Provide the [X, Y] coordinate of the cell's center where the given text is located.  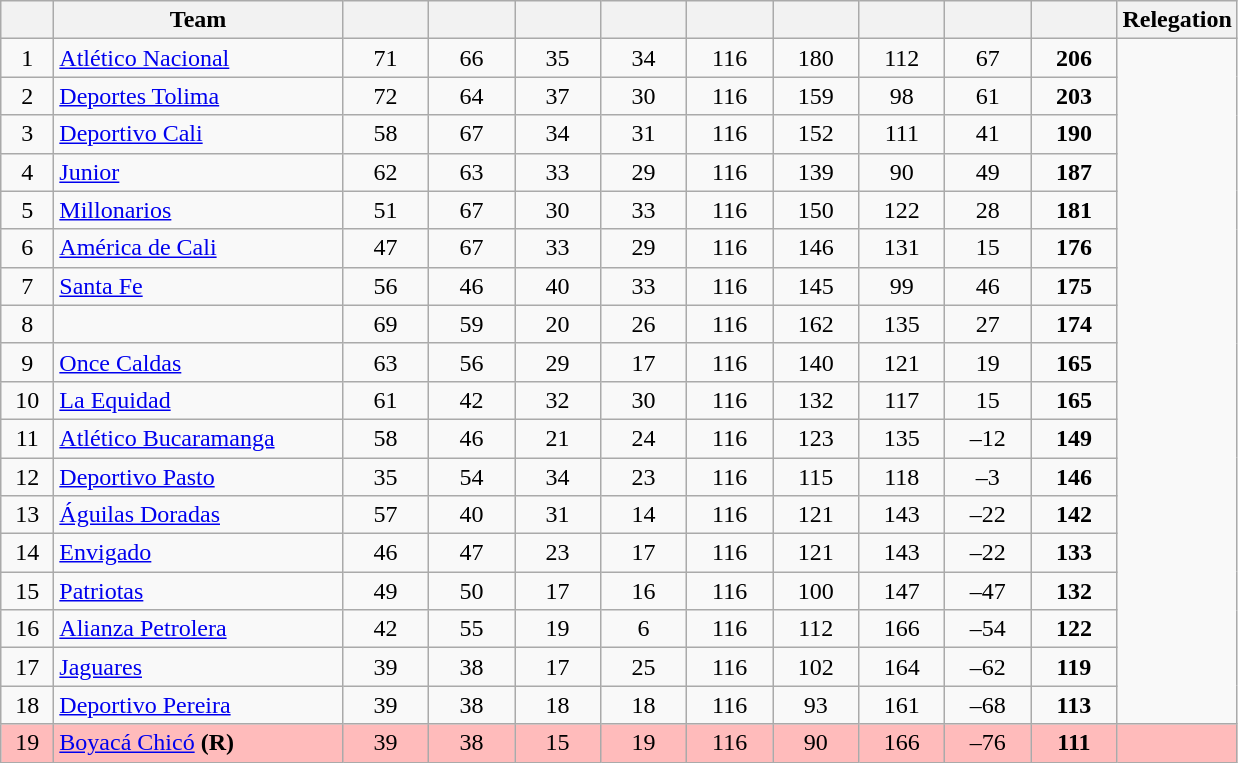
La Equidad [198, 400]
3 [28, 134]
142 [1074, 515]
Atlético Nacional [198, 58]
10 [28, 400]
64 [471, 96]
69 [385, 324]
203 [1074, 96]
55 [471, 629]
115 [816, 477]
Boyacá Chicó (R) [198, 743]
180 [816, 58]
Deportivo Cali [198, 134]
1 [28, 58]
7 [28, 286]
131 [902, 248]
4 [28, 172]
99 [902, 286]
9 [28, 362]
13 [28, 515]
37 [557, 96]
140 [816, 362]
181 [1074, 210]
8 [28, 324]
Águilas Doradas [198, 515]
100 [816, 591]
–54 [988, 629]
50 [471, 591]
139 [816, 172]
162 [816, 324]
159 [816, 96]
66 [471, 58]
Relegation [1177, 20]
Santa Fe [198, 286]
12 [28, 477]
176 [1074, 248]
161 [902, 705]
187 [1074, 172]
118 [902, 477]
152 [816, 134]
Deportes Tolima [198, 96]
Team [198, 20]
27 [988, 324]
–68 [988, 705]
2 [28, 96]
175 [1074, 286]
117 [902, 400]
Deportivo Pereira [198, 705]
32 [557, 400]
190 [1074, 134]
24 [644, 438]
–3 [988, 477]
102 [816, 667]
59 [471, 324]
26 [644, 324]
21 [557, 438]
149 [1074, 438]
25 [644, 667]
Patriotas [198, 591]
147 [902, 591]
20 [557, 324]
150 [816, 210]
57 [385, 515]
Millonarios [198, 210]
174 [1074, 324]
–47 [988, 591]
93 [816, 705]
133 [1074, 553]
72 [385, 96]
5 [28, 210]
51 [385, 210]
Deportivo Pasto [198, 477]
113 [1074, 705]
206 [1074, 58]
62 [385, 172]
164 [902, 667]
11 [28, 438]
Junior [198, 172]
–76 [988, 743]
54 [471, 477]
145 [816, 286]
28 [988, 210]
71 [385, 58]
41 [988, 134]
123 [816, 438]
Alianza Petrolera [198, 629]
119 [1074, 667]
98 [902, 96]
–62 [988, 667]
Atlético Bucaramanga [198, 438]
Envigado [198, 553]
–12 [988, 438]
Once Caldas [198, 362]
Jaguares [198, 667]
América de Cali [198, 248]
